Detect which cell encompasses the target text, then output its [x, y] center coordinate. 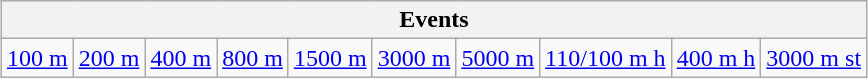
200 m [109, 58]
400 m [181, 58]
1500 m [330, 58]
400 m h [716, 58]
800 m [253, 58]
110/100 m h [606, 58]
3000 m st [814, 58]
3000 m [414, 58]
100 m [37, 58]
5000 m [498, 58]
Events [434, 20]
